Capture the cell that displays the provided text and extract its [X, Y] central coordinate. 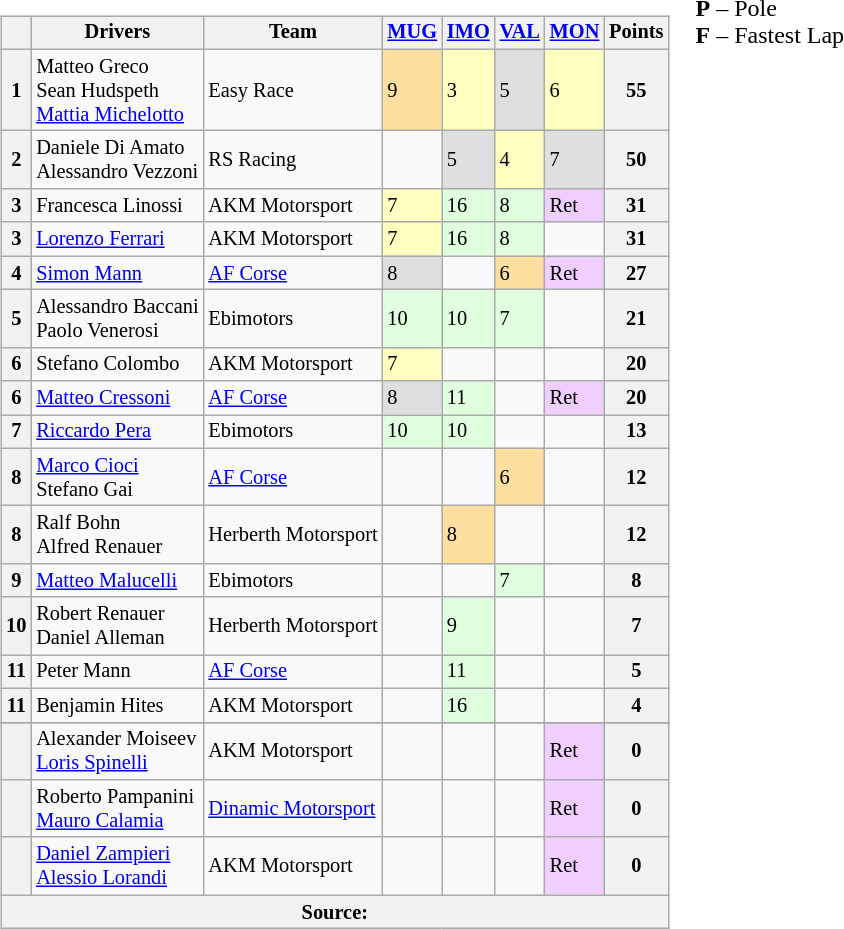
Roberto Pampanini Mauro Calamia [117, 809]
Benjamin Hites [117, 705]
Simon Mann [117, 273]
27 [636, 273]
MON [575, 33]
Alexander Moiseev Loris Spinelli [117, 751]
VAL [520, 33]
21 [636, 319]
RS Racing [292, 160]
MUG [412, 33]
Easy Race [292, 90]
Lorenzo Ferrari [117, 239]
Riccardo Pera [117, 432]
Drivers [117, 33]
Robert Renauer Daniel Alleman [117, 626]
Source: [334, 912]
50 [636, 160]
55 [636, 90]
Marco Cioci Stefano Gai [117, 477]
Matteo Malucelli [117, 581]
1 [16, 90]
Alessandro Baccani Paolo Venerosi [117, 319]
Ralf Bohn Alfred Renauer [117, 535]
Points [636, 33]
IMO [468, 33]
Matteo Cressoni [117, 398]
Team [292, 33]
Daniel Zampieri Alessio Lorandi [117, 866]
2 [16, 160]
Dinamic Motorsport [292, 809]
Daniele Di Amato Alessandro Vezzoni [117, 160]
Francesca Linossi [117, 206]
Stefano Colombo [117, 364]
Matteo Greco Sean Hudspeth Mattia Michelotto [117, 90]
13 [636, 432]
Peter Mann [117, 672]
